Return [x, y] of the center of cell containing provided text 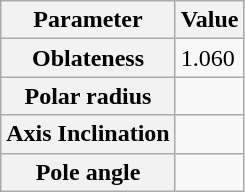
Oblateness [88, 58]
Axis Inclination [88, 134]
Value [210, 20]
Parameter [88, 20]
1.060 [210, 58]
Pole angle [88, 172]
Polar radius [88, 96]
